Return the (X, Y) coordinate for the center point of the cell that contains the specified text.  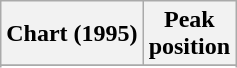
Peakposition (189, 34)
Chart (1995) (72, 34)
